Pinpoint the cell where the given text exists, returning its [X, Y] midpoint coordinate. 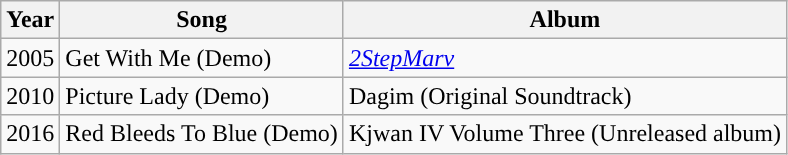
Picture Lady (Demo) [202, 96]
Year [30, 20]
Song [202, 20]
2016 [30, 134]
Red Bleeds To Blue (Demo) [202, 134]
Album [564, 20]
2005 [30, 58]
2010 [30, 96]
Kjwan IV Volume Three (Unreleased album) [564, 134]
Dagim (Original Soundtrack) [564, 96]
Get With Me (Demo) [202, 58]
2StepMarv [564, 58]
